Extract the (X, Y) coordinate from the center of the cell holding the provided text.  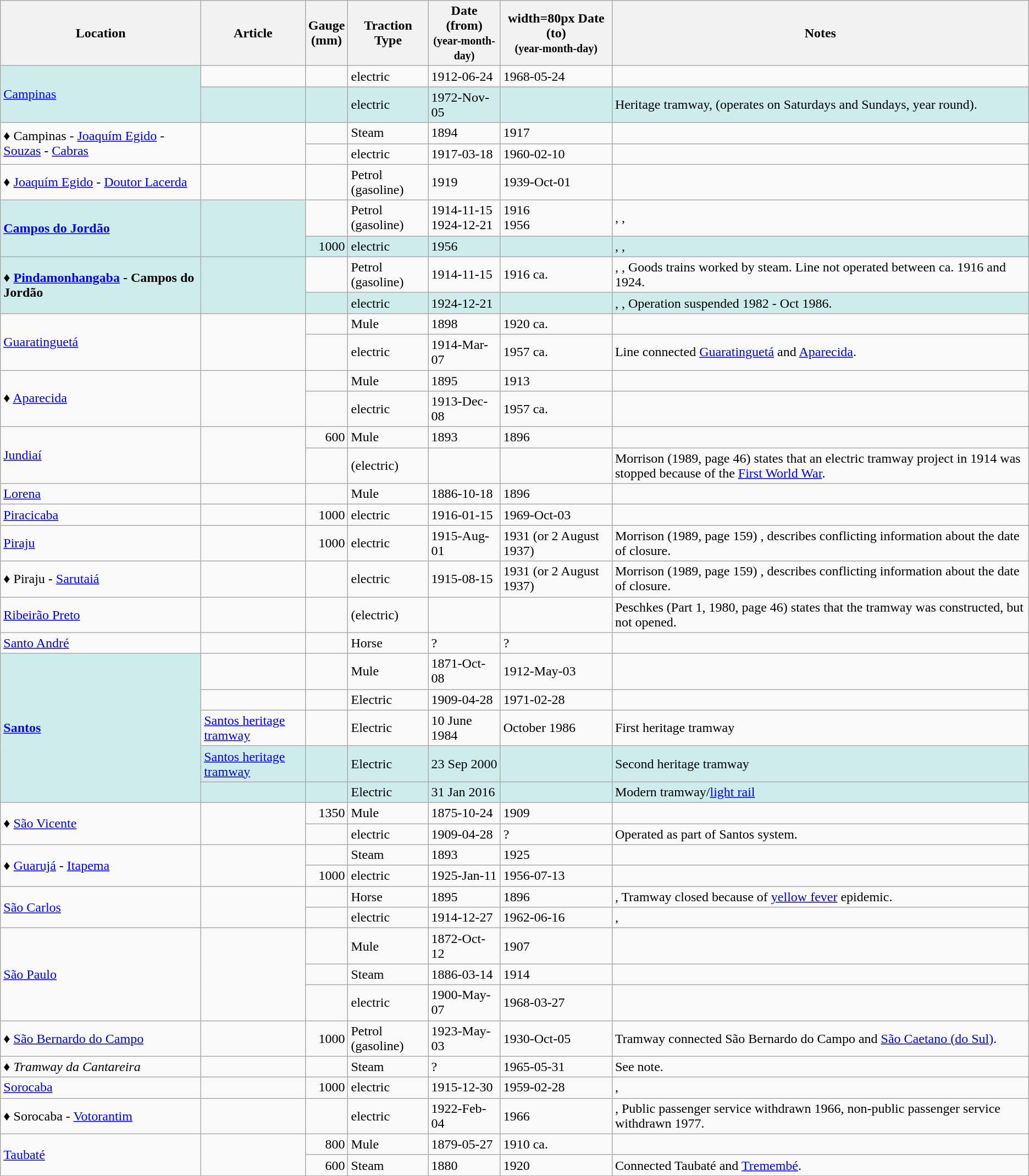
1971-02-28 (556, 700)
, , Goods trains worked by steam. Line not operated between ca. 1916 and 1924. (820, 275)
Morrison (1989, page 46) states that an electric tramway project in 1914 was stopped because of the First World War. (820, 466)
Tramway connected São Bernardo do Campo and São Caetano (do Sul). (820, 1039)
1886-03-14 (464, 974)
Ribeirão Preto (101, 614)
1917 (556, 133)
1972-Nov-05 (464, 104)
1886-10-18 (464, 494)
First heritage tramway (820, 728)
1920 ca. (556, 324)
1968-05-24 (556, 76)
Sorocaba (101, 1088)
♦ São Vicente (101, 823)
1956-07-13 (556, 876)
, Tramway closed because of yellow fever epidemic. (820, 897)
1914-Mar-07 (464, 352)
Santo André (101, 643)
Piracicaba (101, 515)
1966 (556, 1116)
Gauge (mm) (327, 33)
Second heritage tramway (820, 764)
, Public passenger service withdrawn 1966, non-public passenger service withdrawn 1977. (820, 1116)
1879-05-27 (464, 1144)
1930-Oct-05 (556, 1039)
Line connected Guaratinguetá and Aparecida. (820, 352)
1917-03-18 (464, 154)
Campinas (101, 95)
1956 (464, 246)
1925-Jan-11 (464, 876)
Jundiaí (101, 455)
See note. (820, 1067)
♦ São Bernardo do Campo (101, 1039)
Connected Taubaté and Tremembé. (820, 1165)
Taubaté (101, 1155)
October 1986 (556, 728)
19161956 (556, 218)
1915-12-30 (464, 1088)
31 Jan 2016 (464, 792)
800 (327, 1144)
1969-Oct-03 (556, 515)
Peschkes (Part 1, 1980, page 46) states that the tramway was constructed, but not opened. (820, 614)
1960-02-10 (556, 154)
♦ Pindamonhangaba - Campos do Jordão (101, 285)
1907 (556, 946)
1872-Oct-12 (464, 946)
♦ Campinas - Joaquím Egido - Souzas - Cabras (101, 143)
Date (from)(year-month-day) (464, 33)
Santos (101, 728)
1915-Aug-01 (464, 543)
1880 (464, 1165)
1875-10-24 (464, 813)
1939-Oct-01 (556, 182)
♦ Aparecida (101, 399)
1871-Oct-08 (464, 672)
23 Sep 2000 (464, 764)
1910 ca. (556, 1144)
Lorena (101, 494)
1898 (464, 324)
1962-06-16 (556, 918)
1913-Dec-08 (464, 409)
São Paulo (101, 974)
1923-May-03 (464, 1039)
1912-May-03 (556, 672)
São Carlos (101, 907)
1350 (327, 813)
Heritage tramway, (operates on Saturdays and Sundays, year round). (820, 104)
1909 (556, 813)
1900-May-07 (464, 1002)
1920 (556, 1165)
TractionType (388, 33)
Guaratinguetá (101, 342)
Notes (820, 33)
1922-Feb-04 (464, 1116)
Campos do Jordão (101, 229)
1913 (556, 381)
1914-11-15 (464, 275)
1914-11-151924-12-21 (464, 218)
1919 (464, 182)
1924-12-21 (464, 303)
, , Operation suspended 1982 - Oct 1986. (820, 303)
1916-01-15 (464, 515)
Operated as part of Santos system. (820, 834)
1894 (464, 133)
1916 ca. (556, 275)
♦ Sorocaba - Votorantim (101, 1116)
♦ Piraju - Sarutaiá (101, 579)
10 June 1984 (464, 728)
Location (101, 33)
Modern tramway/light rail (820, 792)
Article (253, 33)
Piraju (101, 543)
1915-08-15 (464, 579)
♦ Guarujá - Itapema (101, 866)
1959-02-28 (556, 1088)
1912-06-24 (464, 76)
width=80px Date (to)(year-month-day) (556, 33)
♦ Tramway da Cantareira (101, 1067)
♦ Joaquím Egido - Doutor Lacerda (101, 182)
1914 (556, 974)
1914-12-27 (464, 918)
1925 (556, 855)
1965-05-31 (556, 1067)
1968-03-27 (556, 1002)
